Return (x, y) of the center of cell containing provided text 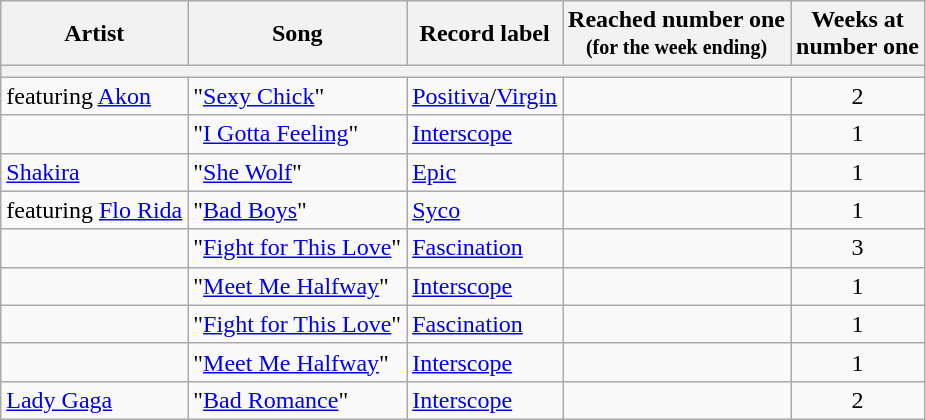
Syco (485, 210)
Record label (485, 34)
"Bad Romance" (298, 400)
Epic (485, 172)
Reached number one(for the week ending) (677, 34)
Positiva/Virgin (485, 96)
Weeks atnumber one (857, 34)
Artist (94, 34)
"She Wolf" (298, 172)
Lady Gaga (94, 400)
"Sexy Chick" (298, 96)
featuring Flo Rida (94, 210)
Song (298, 34)
Shakira (94, 172)
"Bad Boys" (298, 210)
"I Gotta Feeling" (298, 134)
featuring Akon (94, 96)
3 (857, 248)
